Pinpoint the cell where the given text exists, returning its [X, Y] midpoint coordinate. 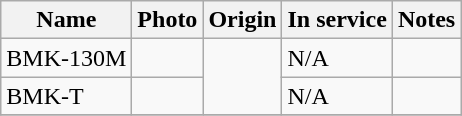
Photo [168, 20]
Notes [426, 20]
Name [66, 20]
In service [337, 20]
Origin [242, 20]
BMK-T [66, 96]
BMK-130M [66, 58]
